Capture the cell that displays the provided text and extract its [x, y] central coordinate. 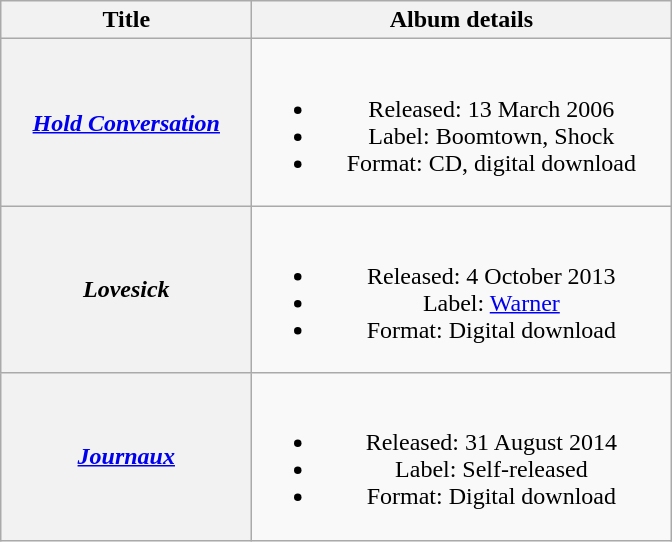
Released: 4 October 2013Label: WarnerFormat: Digital download [462, 290]
Released: 13 March 2006Label: Boomtown, ShockFormat: CD, digital download [462, 122]
Hold Conversation [126, 122]
Title [126, 20]
Lovesick [126, 290]
Album details [462, 20]
Journaux [126, 456]
Released: 31 August 2014Label: Self-releasedFormat: Digital download [462, 456]
